Extract the [X, Y] coordinate from the center of the cell holding the provided text.  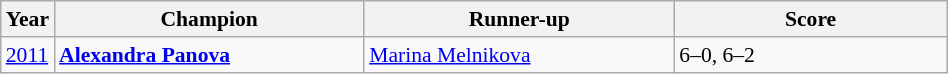
Marina Melnikova [519, 55]
Score [810, 19]
Alexandra Panova [209, 55]
6–0, 6–2 [810, 55]
Year [28, 19]
2011 [28, 55]
Champion [209, 19]
Runner-up [519, 19]
